Output the [X, Y] coordinate of the center of the cell containing the given text.  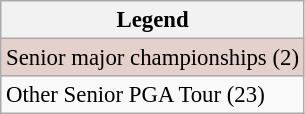
Legend [153, 20]
Other Senior PGA Tour (23) [153, 95]
Senior major championships (2) [153, 58]
